Capture the cell that displays the provided text and extract its (X, Y) central coordinate. 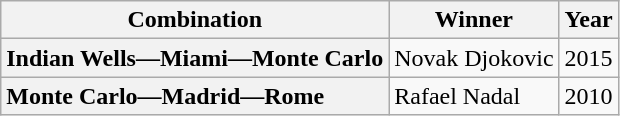
Rafael Nadal (474, 96)
2015 (588, 58)
Combination (195, 20)
Monte Carlo—Madrid—Rome (195, 96)
Indian Wells—Miami—Monte Carlo (195, 58)
Year (588, 20)
Novak Djokovic (474, 58)
2010 (588, 96)
Winner (474, 20)
